Search for the cell housing the specified text and yield its (x, y) center coordinate. 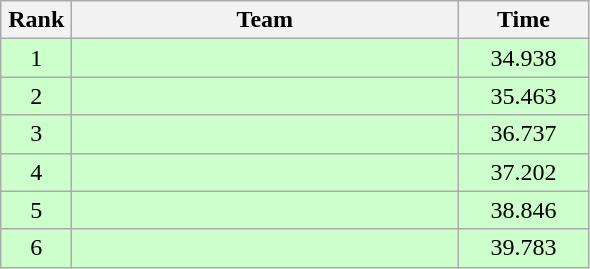
4 (36, 172)
39.783 (524, 248)
38.846 (524, 210)
2 (36, 96)
34.938 (524, 58)
1 (36, 58)
Time (524, 20)
36.737 (524, 134)
Team (265, 20)
3 (36, 134)
Rank (36, 20)
37.202 (524, 172)
35.463 (524, 96)
6 (36, 248)
5 (36, 210)
